For the text-containing cell, return its midpoint in [x, y] coordinate format. 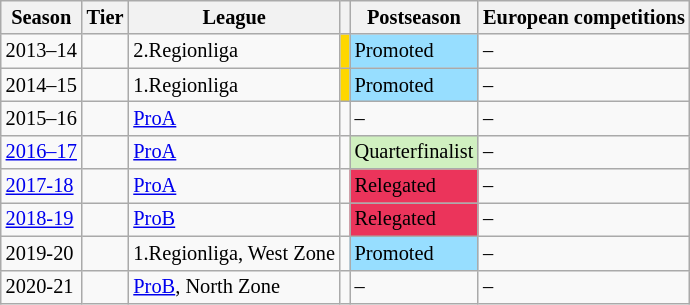
2013–14 [42, 51]
1.Regionliga [234, 85]
2014–15 [42, 85]
2019-20 [42, 253]
2018-19 [42, 219]
European competitions [584, 17]
ProB, North Zone [234, 287]
Tier [106, 17]
League [234, 17]
2020-21 [42, 287]
Postseason [414, 17]
ProB [234, 219]
Season [42, 17]
Quarterfinalist [414, 152]
2.Regionliga [234, 51]
1.Regionliga, West Zone [234, 253]
2016–17 [42, 152]
2017-18 [42, 186]
2015–16 [42, 118]
